Scan for the cell matching the given text and deliver its (x, y) coordinate at center. 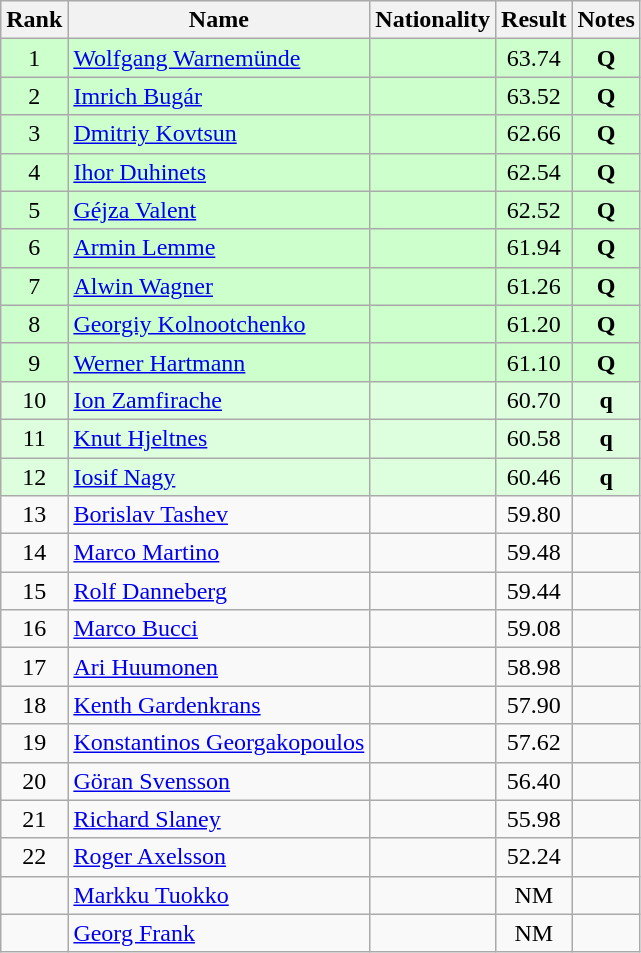
59.08 (534, 629)
Werner Hartmann (219, 362)
Georgiy Kolnootchenko (219, 324)
57.62 (534, 743)
19 (34, 743)
Marco Bucci (219, 629)
Knut Hjeltnes (219, 438)
57.90 (534, 705)
14 (34, 553)
63.52 (534, 96)
59.80 (534, 515)
61.10 (534, 362)
16 (34, 629)
Göran Svensson (219, 781)
Marco Martino (219, 553)
5 (34, 210)
17 (34, 667)
12 (34, 477)
Kenth Gardenkrans (219, 705)
Ari Huumonen (219, 667)
55.98 (534, 819)
Borislav Tashev (219, 515)
62.66 (534, 134)
61.20 (534, 324)
Ihor Duhinets (219, 172)
Georg Frank (219, 933)
Name (219, 20)
Ion Zamfirache (219, 400)
52.24 (534, 857)
Nationality (433, 20)
Roger Axelsson (219, 857)
61.26 (534, 286)
3 (34, 134)
Konstantinos Georgakopoulos (219, 743)
13 (34, 515)
6 (34, 248)
22 (34, 857)
58.98 (534, 667)
7 (34, 286)
4 (34, 172)
Rank (34, 20)
62.54 (534, 172)
59.48 (534, 553)
Dmitriy Kovtsun (219, 134)
Alwin Wagner (219, 286)
Notes (606, 20)
Iosif Nagy (219, 477)
56.40 (534, 781)
15 (34, 591)
Imrich Bugár (219, 96)
18 (34, 705)
Armin Lemme (219, 248)
59.44 (534, 591)
60.58 (534, 438)
Richard Slaney (219, 819)
21 (34, 819)
1 (34, 58)
Markku Tuokko (219, 895)
9 (34, 362)
62.52 (534, 210)
60.70 (534, 400)
20 (34, 781)
8 (34, 324)
61.94 (534, 248)
Rolf Danneberg (219, 591)
60.46 (534, 477)
Géjza Valent (219, 210)
Result (534, 20)
2 (34, 96)
63.74 (534, 58)
11 (34, 438)
Wolfgang Warnemünde (219, 58)
10 (34, 400)
